Determine the [x, y] coordinate at the center of the cell enclosing the given text.  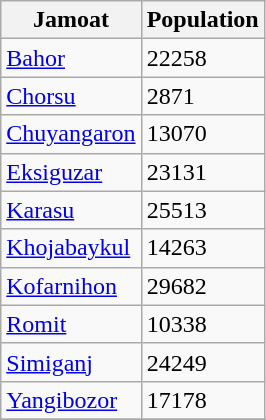
Population [202, 20]
24249 [202, 362]
Khojabaykul [71, 248]
25513 [202, 210]
13070 [202, 134]
Eksiguzar [71, 172]
Kofarnihon [71, 286]
Jamoat [71, 20]
17178 [202, 400]
Simiganj [71, 362]
Romit [71, 324]
Yangibozor [71, 400]
22258 [202, 58]
23131 [202, 172]
2871 [202, 96]
Chuyangaron [71, 134]
29682 [202, 286]
10338 [202, 324]
14263 [202, 248]
Bahor [71, 58]
Karasu [71, 210]
Chorsu [71, 96]
